Pinpoint the cell where the given text exists, returning its (x, y) midpoint coordinate. 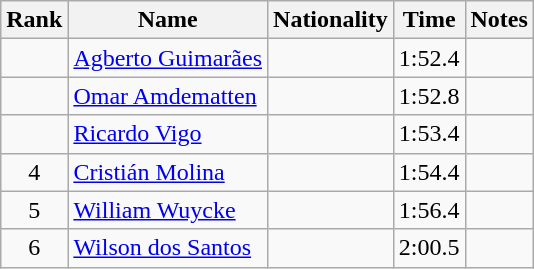
6 (34, 248)
5 (34, 210)
Omar Amdematten (168, 96)
4 (34, 172)
William Wuycke (168, 210)
Ricardo Vigo (168, 134)
1:53.4 (429, 134)
1:56.4 (429, 210)
Wilson dos Santos (168, 248)
1:52.8 (429, 96)
1:54.4 (429, 172)
1:52.4 (429, 58)
Name (168, 20)
Nationality (331, 20)
Rank (34, 20)
Time (429, 20)
Agberto Guimarães (168, 58)
Notes (499, 20)
2:00.5 (429, 248)
Cristián Molina (168, 172)
